Capture the cell that displays the provided text and extract its [x, y] central coordinate. 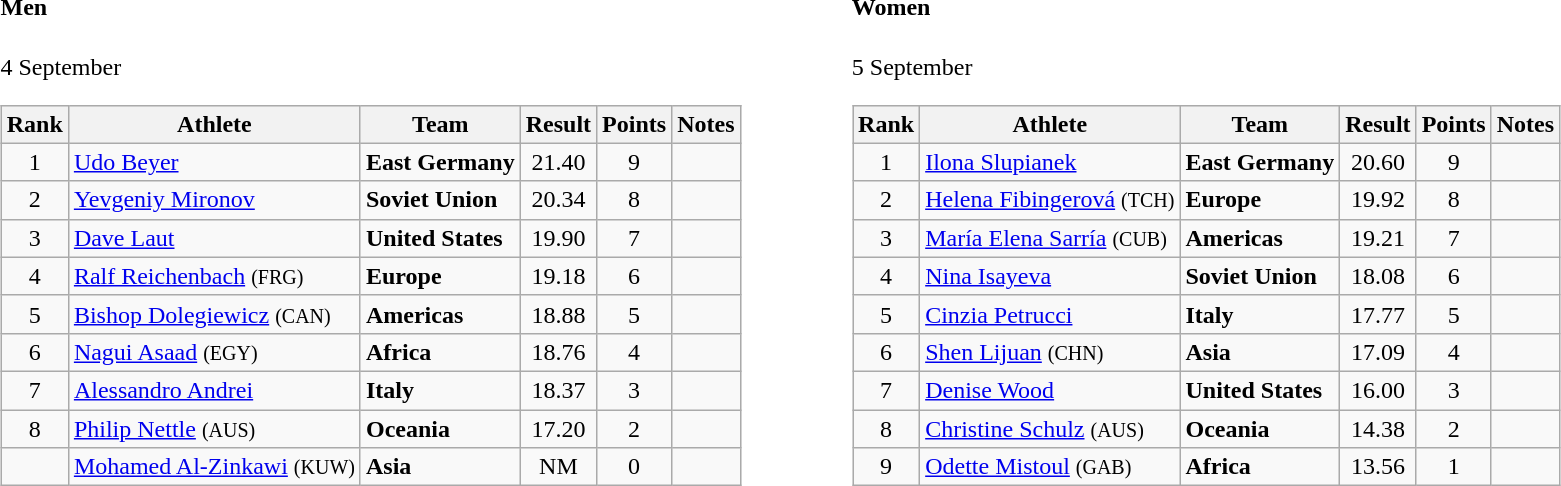
20.60 [1378, 162]
Cinzia Petrucci [1050, 314]
21.40 [558, 162]
Bishop Dolegiewicz (CAN) [214, 314]
19.92 [1378, 200]
19.90 [558, 238]
Dave Laut [214, 238]
18.37 [558, 390]
14.38 [1378, 429]
Alessandro Andrei [214, 390]
16.00 [1378, 390]
19.21 [1378, 238]
20.34 [558, 200]
Yevgeniy Mironov [214, 200]
Nagui Asaad (EGY) [214, 352]
18.08 [1378, 276]
17.77 [1378, 314]
Udo Beyer [214, 162]
18.88 [558, 314]
Christine Schulz (AUS) [1050, 429]
María Elena Sarría (CUB) [1050, 238]
Nina Isayeva [1050, 276]
Helena Fibingerová (TCH) [1050, 200]
Denise Wood [1050, 390]
Ralf Reichenbach (FRG) [214, 276]
Philip Nettle (AUS) [214, 429]
17.09 [1378, 352]
0 [634, 467]
Odette Mistoul (GAB) [1050, 467]
19.18 [558, 276]
17.20 [558, 429]
18.76 [558, 352]
NM [558, 467]
Ilona Slupianek [1050, 162]
13.56 [1378, 467]
Shen Lijuan (CHN) [1050, 352]
Mohamed Al-Zinkawi (KUW) [214, 467]
